Find where the given text appears and provide that cell's center as (x, y) coordinate. 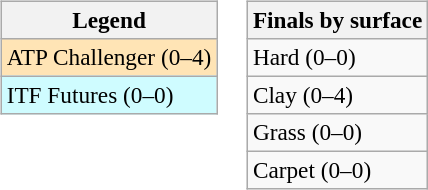
Finals by surface (337, 20)
ITF Futures (0–0) (108, 95)
Clay (0–4) (337, 95)
Carpet (0–0) (337, 171)
Hard (0–0) (337, 57)
ATP Challenger (0–4) (108, 57)
Legend (108, 20)
Grass (0–0) (337, 133)
